Determine the [X, Y] coordinate at the center of the cell enclosing the given text.  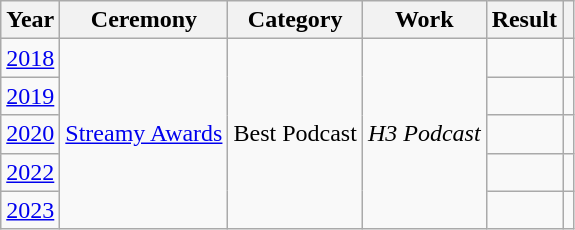
H3 Podcast [424, 134]
Result [524, 20]
Year [30, 20]
Category [295, 20]
2020 [30, 134]
2019 [30, 96]
2022 [30, 172]
2023 [30, 210]
Work [424, 20]
Streamy Awards [144, 134]
2018 [30, 58]
Best Podcast [295, 134]
Ceremony [144, 20]
